Detect which cell encompasses the target text, then output its (X, Y) center coordinate. 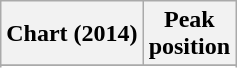
Peakposition (189, 34)
Chart (2014) (72, 34)
